Scan for the cell matching the given text and deliver its (X, Y) coordinate at center. 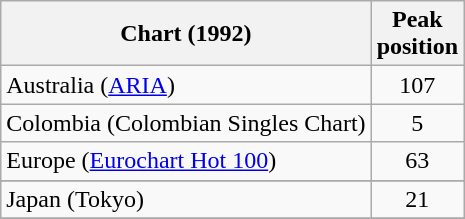
63 (417, 161)
Europe (Eurochart Hot 100) (186, 161)
Japan (Tokyo) (186, 199)
Chart (1992) (186, 34)
Colombia (Colombian Singles Chart) (186, 123)
21 (417, 199)
5 (417, 123)
Australia (ARIA) (186, 85)
Peakposition (417, 34)
107 (417, 85)
